Find where the given text appears and provide that cell's center as (x, y) coordinate. 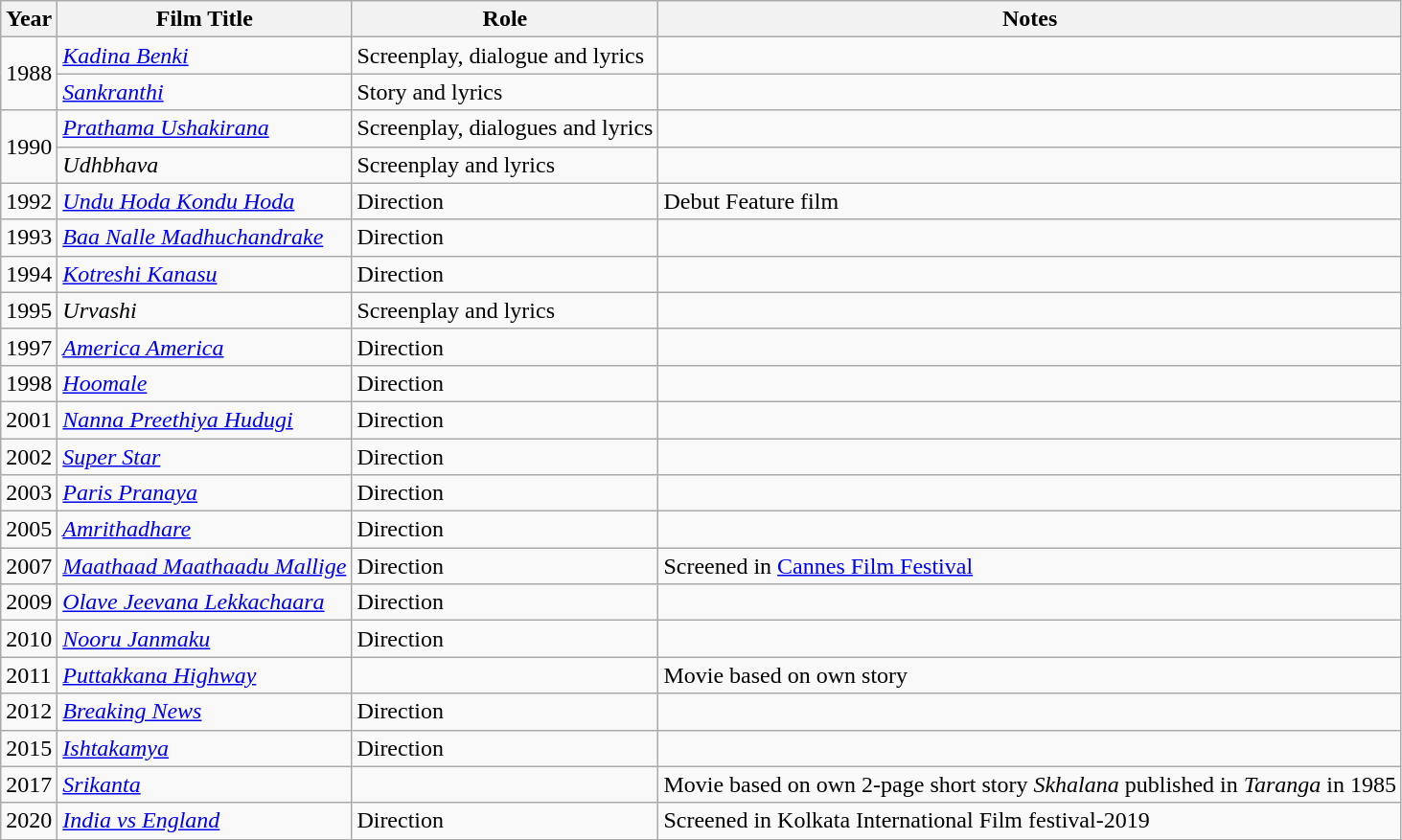
2003 (29, 493)
America America (205, 347)
Role (505, 19)
2012 (29, 712)
Paris Pranaya (205, 493)
2011 (29, 675)
Olave Jeevana Lekkachaara (205, 602)
Screenplay, dialogues and lyrics (505, 128)
1997 (29, 347)
1988 (29, 74)
1993 (29, 238)
Screened in Kolkata International Film festival-2019 (1030, 821)
Udhbhava (205, 165)
2017 (29, 784)
Notes (1030, 19)
2002 (29, 457)
Screenplay, dialogue and lyrics (505, 56)
India vs England (205, 821)
2020 (29, 821)
1994 (29, 274)
1995 (29, 310)
Nooru Janmaku (205, 639)
Super Star (205, 457)
2010 (29, 639)
1990 (29, 147)
Movie based on own 2-page short story Skhalana published in Taranga in 1985 (1030, 784)
2005 (29, 530)
Ishtakamya (205, 748)
2001 (29, 420)
Urvashi (205, 310)
Prathama Ushakirana (205, 128)
Undu Hoda Kondu Hoda (205, 201)
Kotreshi Kanasu (205, 274)
Srikanta (205, 784)
Hoomale (205, 383)
2007 (29, 566)
Nanna Preethiya Hudugi (205, 420)
Movie based on own story (1030, 675)
Amrithadhare (205, 530)
Maathaad Maathaadu Mallige (205, 566)
Film Title (205, 19)
1992 (29, 201)
Debut Feature film (1030, 201)
2015 (29, 748)
Breaking News (205, 712)
Story and lyrics (505, 92)
1998 (29, 383)
Year (29, 19)
Screened in Cannes Film Festival (1030, 566)
Kadina Benki (205, 56)
2009 (29, 602)
Sankranthi (205, 92)
Baa Nalle Madhuchandrake (205, 238)
Puttakkana Highway (205, 675)
